Determine the [X, Y] coordinate at the center of the cell enclosing the given text.  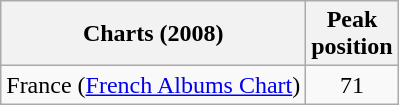
Charts (2008) [154, 34]
71 [352, 85]
Peakposition [352, 34]
France (French Albums Chart) [154, 85]
